Identify which cell holds the provided text, then report its [x, y] central coordinate. 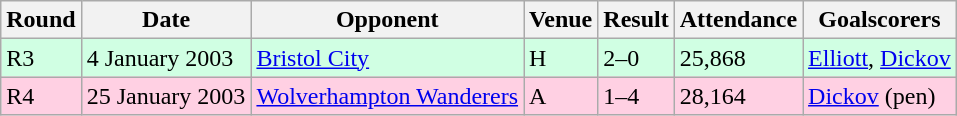
2–0 [636, 58]
25 January 2003 [166, 96]
Round [41, 20]
28,164 [738, 96]
Bristol City [388, 58]
Goalscorers [880, 20]
Opponent [388, 20]
Date [166, 20]
R4 [41, 96]
H [561, 58]
Attendance [738, 20]
Dickov (pen) [880, 96]
Elliott, Dickov [880, 58]
Result [636, 20]
Venue [561, 20]
A [561, 96]
4 January 2003 [166, 58]
Wolverhampton Wanderers [388, 96]
1–4 [636, 96]
25,868 [738, 58]
R3 [41, 58]
